For the text-containing cell, return its midpoint in (X, Y) coordinate format. 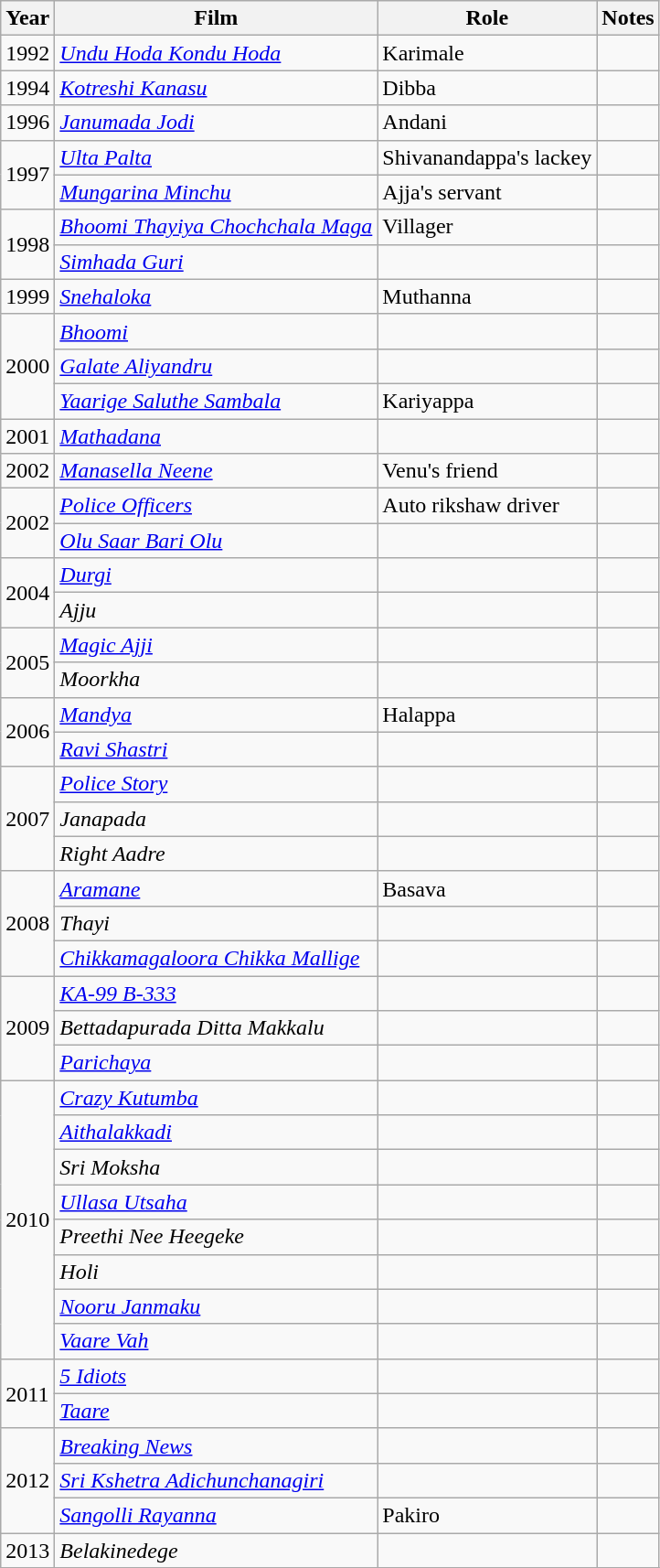
2004 (27, 593)
2005 (27, 662)
Role (487, 18)
Moorkha (216, 680)
Right Aadre (216, 854)
2001 (27, 436)
Nooru Janmaku (216, 1306)
2000 (27, 366)
Chikkamagaloora Chikka Mallige (216, 958)
Snehaloka (216, 296)
1996 (27, 123)
Karimale (487, 53)
Holi (216, 1272)
Breaking News (216, 1445)
Dibba (487, 88)
Durgi (216, 575)
Ajju (216, 610)
Vaare Vah (216, 1341)
Taare (216, 1411)
Bhoomi (216, 331)
KA-99 B-333 (216, 993)
Preethi Nee Heegeke (216, 1237)
2008 (27, 923)
Ulta Palta (216, 157)
Police Officers (216, 506)
1999 (27, 296)
Kotreshi Kanasu (216, 88)
Belakinedege (216, 1551)
Sri Moksha (216, 1167)
1994 (27, 88)
Notes (628, 18)
Auto rikshaw driver (487, 506)
1992 (27, 53)
Thayi (216, 923)
Mathadana (216, 436)
2009 (27, 1027)
2007 (27, 819)
Police Story (216, 784)
Janumada Jodi (216, 123)
Yaarige Saluthe Sambala (216, 401)
1997 (27, 175)
Ajja's servant (487, 192)
Basava (487, 888)
Halappa (487, 714)
Crazy Kutumba (216, 1098)
Sri Kshetra Adichunchanagiri (216, 1480)
Ravi Shastri (216, 749)
Manasella Neene (216, 471)
Bhoomi Thayiya Chochchala Maga (216, 227)
Simhada Guri (216, 262)
Muthanna (487, 296)
Undu Hoda Kondu Hoda (216, 53)
Kariyappa (487, 401)
Ullasa Utsaha (216, 1202)
Aithalakkadi (216, 1133)
Janapada (216, 819)
Venu's friend (487, 471)
Andani (487, 123)
Film (216, 18)
2013 (27, 1551)
Galate Aliyandru (216, 366)
5 Idiots (216, 1376)
2011 (27, 1393)
Year (27, 18)
Bettadapurada Ditta Makkalu (216, 1028)
2006 (27, 732)
Magic Ajji (216, 645)
2012 (27, 1480)
Aramane (216, 888)
Parichaya (216, 1063)
1998 (27, 244)
Mungarina Minchu (216, 192)
Sangolli Rayanna (216, 1515)
Shivanandappa's lackey (487, 157)
Mandya (216, 714)
Olu Saar Bari Olu (216, 541)
2010 (27, 1219)
Villager (487, 227)
Pakiro (487, 1515)
